Scan for the cell matching the given text and deliver its [X, Y] coordinate at center. 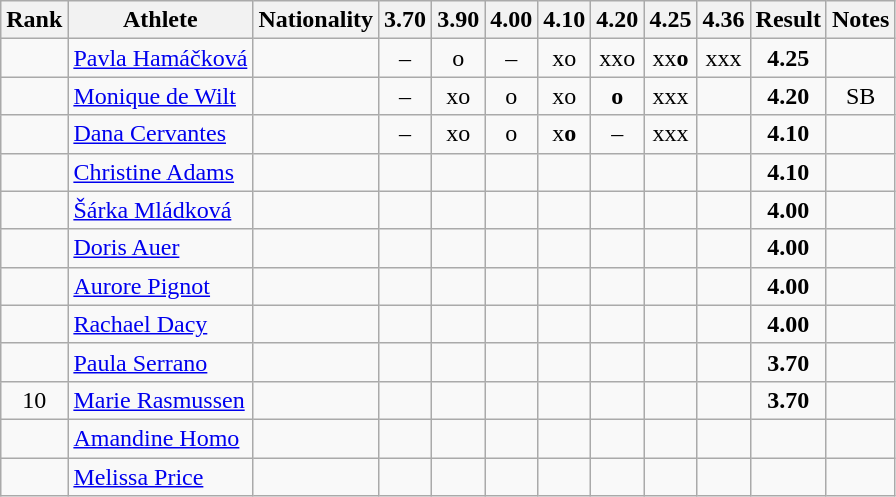
Rank [34, 20]
Athlete [160, 20]
Monique de Wilt [160, 96]
Aurore Pignot [160, 286]
4.36 [724, 20]
Christine Adams [160, 172]
Marie Rasmussen [160, 400]
Pavla Hamáčková [160, 58]
Doris Auer [160, 248]
Dana Cervantes [160, 134]
Rachael Dacy [160, 324]
Šárka Mládková [160, 210]
Melissa Price [160, 477]
Result [788, 20]
10 [34, 400]
Notes [860, 20]
Amandine Homo [160, 438]
Nationality [316, 20]
3.90 [458, 20]
SB [860, 96]
Paula Serrano [160, 362]
